For the text-containing cell, return its midpoint in (x, y) coordinate format. 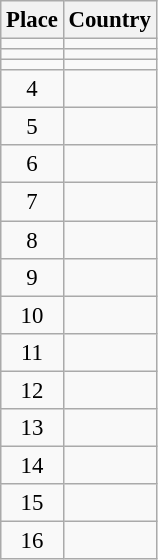
6 (32, 165)
15 (32, 503)
16 (32, 540)
4 (32, 89)
5 (32, 127)
14 (32, 465)
8 (32, 240)
13 (32, 428)
Country (110, 20)
10 (32, 315)
11 (32, 352)
12 (32, 390)
Place (32, 20)
7 (32, 202)
9 (32, 277)
